Determine the (x, y) coordinate at the center of the cell enclosing the given text.  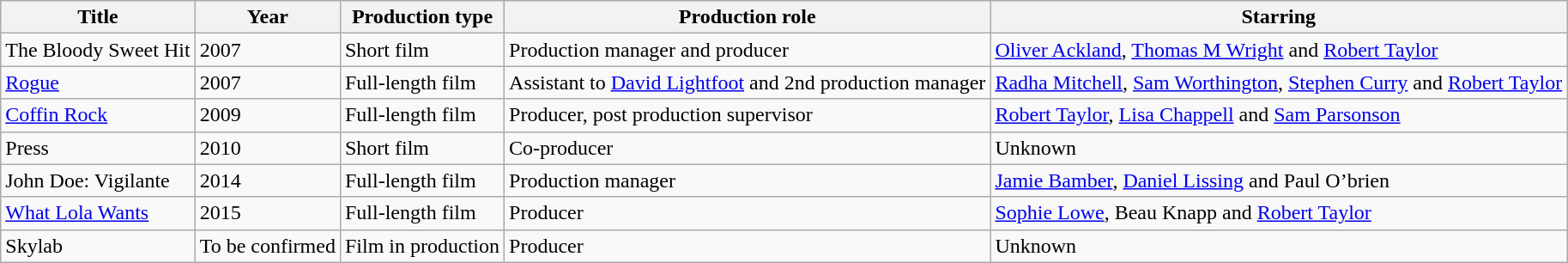
Production manager and producer (748, 50)
Skylab (98, 246)
To be confirmed (268, 246)
The Bloody Sweet Hit (98, 50)
Producer, post production supervisor (748, 115)
Film in production (422, 246)
Year (268, 17)
Title (98, 17)
2009 (268, 115)
John Doe: Vigilante (98, 180)
Sophie Lowe, Beau Knapp and Robert Taylor (1279, 213)
Assistant to David Lightfoot and 2nd production manager (748, 83)
Production type (422, 17)
2014 (268, 180)
Robert Taylor, Lisa Chappell and Sam Parsonson (1279, 115)
Production role (748, 17)
2015 (268, 213)
Oliver Ackland, Thomas M Wright and Robert Taylor (1279, 50)
Starring (1279, 17)
Radha Mitchell, Sam Worthington, Stephen Curry and Robert Taylor (1279, 83)
Production manager (748, 180)
Rogue (98, 83)
What Lola Wants (98, 213)
Press (98, 148)
2010 (268, 148)
Co-producer (748, 148)
Coffin Rock (98, 115)
Jamie Bamber, Daniel Lissing and Paul O’brien (1279, 180)
